Identify which cell holds the provided text, then report its (X, Y) central coordinate. 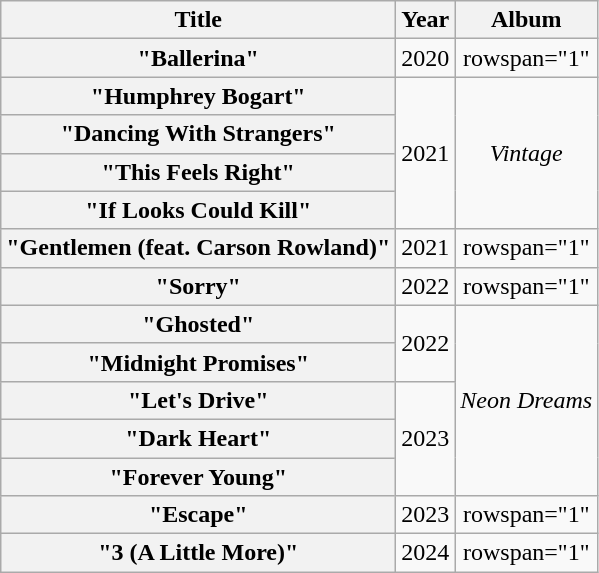
"Dancing With Strangers" (198, 134)
"Let's Drive" (198, 400)
Title (198, 20)
Album (526, 20)
"This Feels Right" (198, 172)
"Gentlemen (feat. Carson Rowland)" (198, 248)
"3 (A Little More)" (198, 553)
Neon Dreams (526, 400)
Year (426, 20)
"Humphrey Bogart" (198, 96)
"Escape" (198, 515)
"Sorry" (198, 286)
Vintage (526, 153)
"Forever Young" (198, 477)
"Ballerina" (198, 58)
"Ghosted" (198, 324)
2024 (426, 553)
"Dark Heart" (198, 438)
"If Looks Could Kill" (198, 210)
2020 (426, 58)
"Midnight Promises" (198, 362)
